Identify which cell holds the provided text, then report its (X, Y) central coordinate. 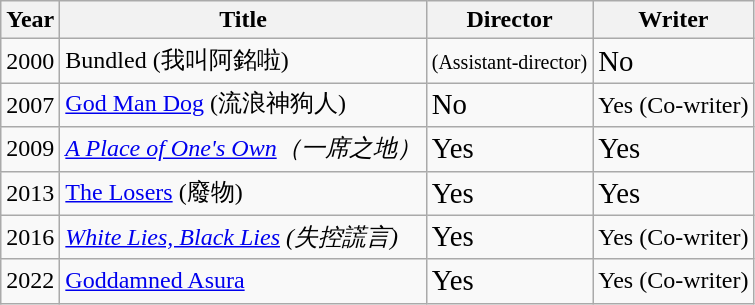
2007 (30, 105)
Writer (674, 20)
2009 (30, 149)
2000 (30, 61)
The Losers (廢物) (243, 193)
Bundled (我叫阿銘啦) (243, 61)
Goddamned Asura (243, 281)
White Lies, Black Lies (失控謊言) (243, 237)
A Place of One's Own（一席之地） (243, 149)
Director (510, 20)
2016 (30, 237)
2013 (30, 193)
God Man Dog (流浪神狗人) (243, 105)
(Assistant-director) (510, 61)
2022 (30, 281)
Title (243, 20)
Year (30, 20)
